Search for the cell housing the specified text and yield its (X, Y) center coordinate. 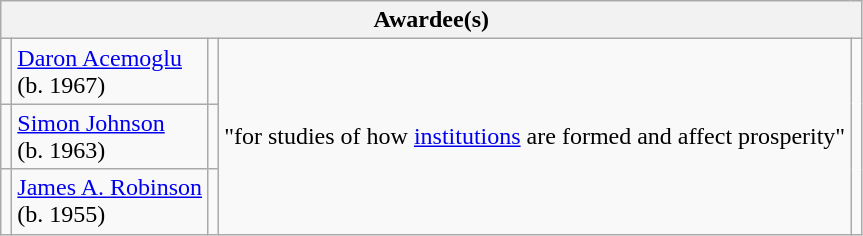
Simon Johnson(b. 1963) (110, 136)
Daron Acemoglu(b. 1967) (110, 72)
"for studies of how institutions are formed and affect prosperity" (535, 136)
James A. Robinson(b. 1955) (110, 202)
Awardee(s) (432, 20)
